From the cell containing the given text, extract its center point as [X, Y] coordinate. 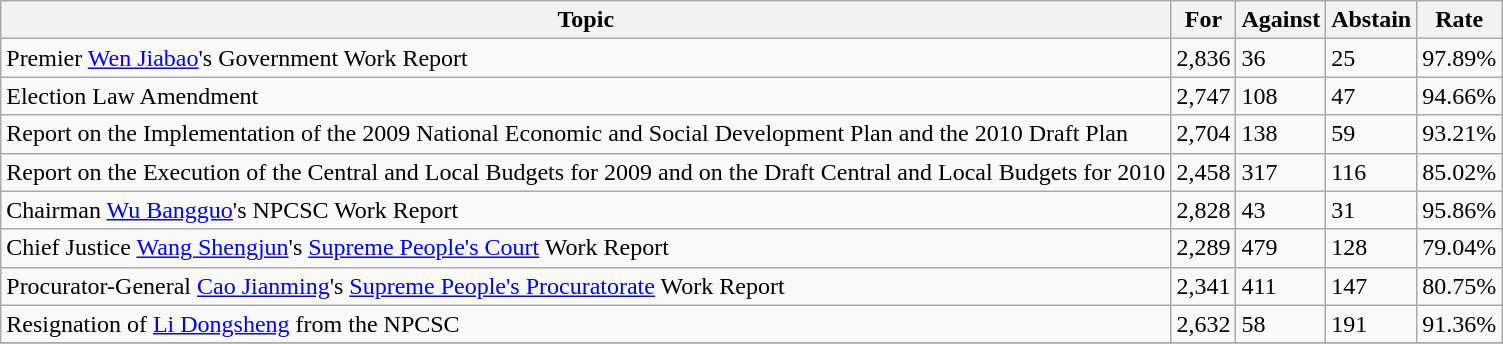
Premier Wen Jiabao's Government Work Report [586, 58]
For [1204, 20]
91.36% [1460, 324]
94.66% [1460, 96]
2,289 [1204, 248]
Resignation of Li Dongsheng from the NPCSC [586, 324]
2,836 [1204, 58]
138 [1281, 134]
2,458 [1204, 172]
93.21% [1460, 134]
25 [1372, 58]
Topic [586, 20]
108 [1281, 96]
95.86% [1460, 210]
116 [1372, 172]
Election Law Amendment [586, 96]
58 [1281, 324]
191 [1372, 324]
Report on the Execution of the Central and Local Budgets for 2009 and on the Draft Central and Local Budgets for 2010 [586, 172]
2,632 [1204, 324]
79.04% [1460, 248]
128 [1372, 248]
36 [1281, 58]
Chief Justice Wang Shengjun's Supreme People's Court Work Report [586, 248]
411 [1281, 286]
80.75% [1460, 286]
479 [1281, 248]
Rate [1460, 20]
2,747 [1204, 96]
31 [1372, 210]
Report on the Implementation of the 2009 National Economic and Social Development Plan and the 2010 Draft Plan [586, 134]
97.89% [1460, 58]
2,341 [1204, 286]
43 [1281, 210]
2,828 [1204, 210]
317 [1281, 172]
Procurator-General Cao Jianming's Supreme People's Procuratorate Work Report [586, 286]
59 [1372, 134]
2,704 [1204, 134]
85.02% [1460, 172]
147 [1372, 286]
Abstain [1372, 20]
47 [1372, 96]
Chairman Wu Bangguo's NPCSC Work Report [586, 210]
Against [1281, 20]
